Determine the [x, y] coordinate at the center of the cell enclosing the given text.  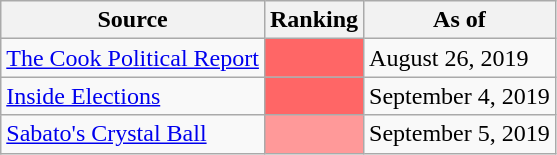
Source [133, 20]
Inside Elections [133, 96]
September 4, 2019 [460, 96]
The Cook Political Report [133, 58]
September 5, 2019 [460, 134]
As of [460, 20]
Ranking [314, 20]
August 26, 2019 [460, 58]
Sabato's Crystal Ball [133, 134]
